Locate the cell with the specified text and output its (X, Y) center coordinate. 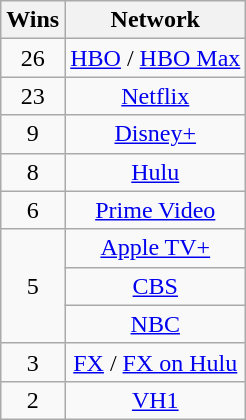
6 (33, 210)
FX / FX on Hulu (156, 362)
5 (33, 286)
Netflix (156, 96)
Hulu (156, 172)
CBS (156, 286)
9 (33, 134)
VH1 (156, 400)
26 (33, 58)
23 (33, 96)
Wins (33, 20)
NBC (156, 324)
Disney+ (156, 134)
Apple TV+ (156, 248)
3 (33, 362)
8 (33, 172)
Prime Video (156, 210)
Network (156, 20)
HBO / HBO Max (156, 58)
2 (33, 400)
